Pinpoint the cell where the given text exists, returning its (X, Y) midpoint coordinate. 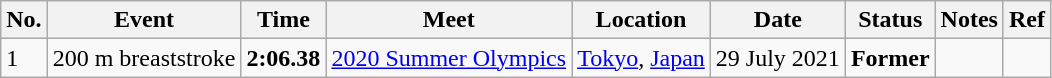
29 July 2021 (778, 58)
200 m breaststroke (144, 58)
2020 Summer Olympics (449, 58)
Status (890, 20)
Event (144, 20)
Former (890, 58)
Ref (1026, 20)
Location (642, 20)
Time (284, 20)
1 (24, 58)
Tokyo, Japan (642, 58)
Meet (449, 20)
2:06.38 (284, 58)
Date (778, 20)
Notes (969, 20)
No. (24, 20)
